Detect which cell encompasses the target text, then output its [X, Y] center coordinate. 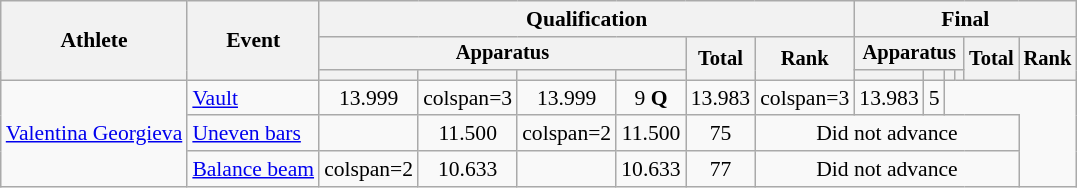
5 [934, 98]
Balance beam [253, 169]
77 [720, 169]
Qualification [586, 19]
Vault [253, 98]
Uneven bars [253, 134]
9 Q [650, 98]
Event [253, 40]
Athlete [94, 40]
75 [720, 134]
Valentina Georgieva [94, 134]
Final [965, 19]
